Detect which cell encompasses the target text, then output its [X, Y] center coordinate. 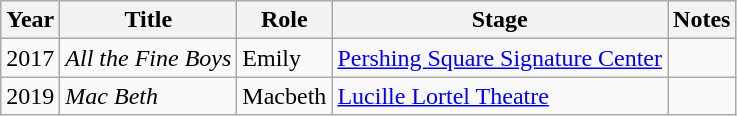
Role [284, 20]
Title [148, 20]
2019 [30, 96]
Emily [284, 58]
All the Fine Boys [148, 58]
2017 [30, 58]
Stage [500, 20]
Mac Beth [148, 96]
Pershing Square Signature Center [500, 58]
Notes [702, 20]
Lucille Lortel Theatre [500, 96]
Year [30, 20]
Macbeth [284, 96]
